Find where the given text appears and provide that cell's center as (x, y) coordinate. 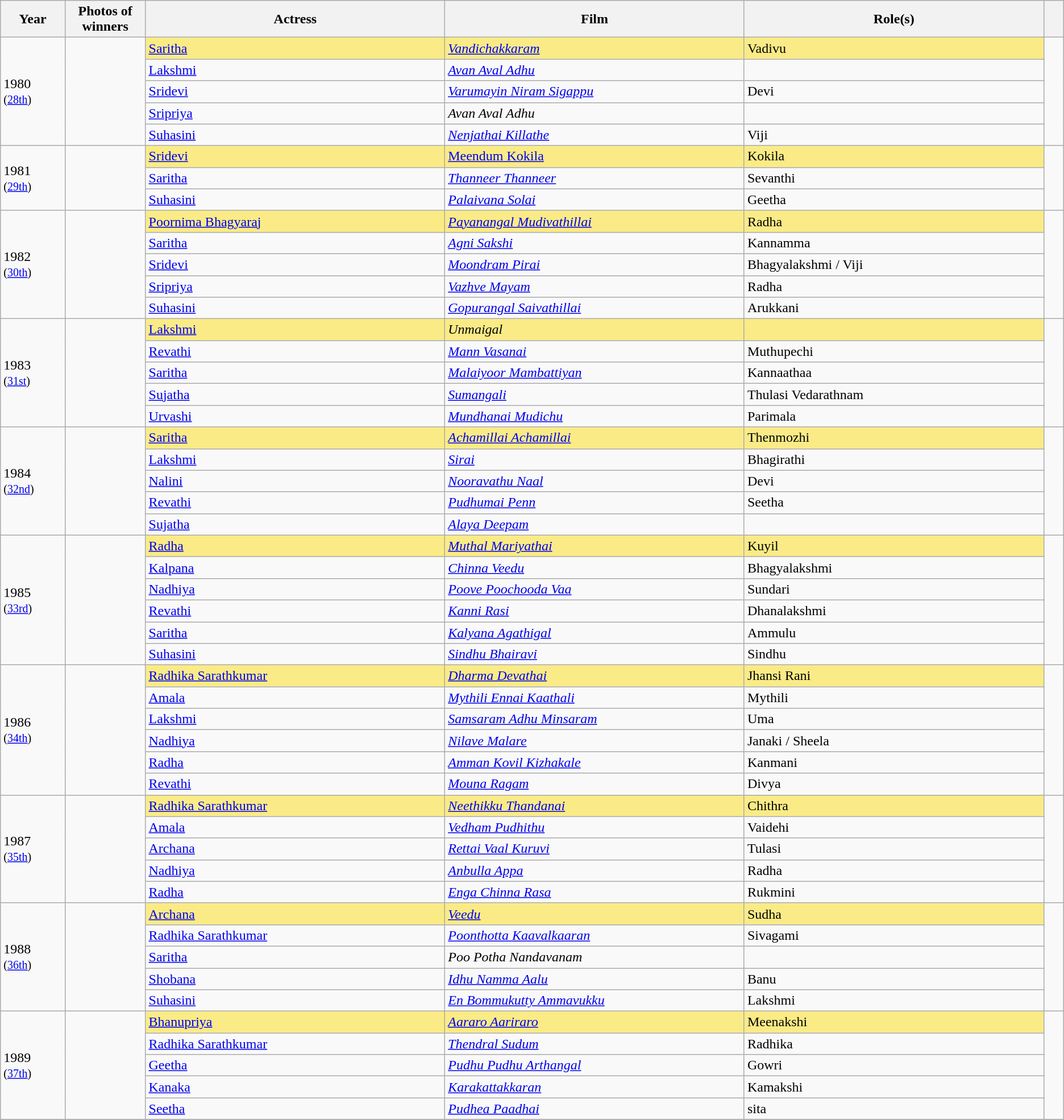
Film (595, 19)
Chinna Veedu (595, 567)
Bhagirathi (893, 459)
Mann Vasanai (595, 351)
Year (33, 19)
Vadivu (893, 48)
Dhanalakshmi (893, 611)
1987 (35th) (33, 849)
Viji (893, 135)
Thenmozhi (893, 438)
Sivagami (893, 935)
Palaivana Solai (595, 200)
Nenjathai Killathe (595, 135)
Shobana (296, 978)
Kokila (893, 156)
Muthupechi (893, 351)
Kuyil (893, 546)
Jhansi Rani (893, 676)
Sevanthi (893, 178)
Neethikku Thandanai (595, 806)
Kamakshi (893, 1087)
Janaki / Sheela (893, 741)
Bhanupriya (296, 1022)
1980 (28th) (33, 92)
Kanni Rasi (595, 611)
1985 (33rd) (33, 600)
Achamillai Achamillai (595, 438)
Meenakshi (893, 1022)
Gopurangal Saivathillai (595, 308)
Poo Potha Nandavanam (595, 957)
Agni Sakshi (595, 243)
Radhika (893, 1044)
Pudhea Paadhai (595, 1109)
Kanmani (893, 762)
Thulasi Vedarathnam (893, 395)
Pudhu Pudhu Arthangal (595, 1065)
Parimala (893, 416)
Poove Poochooda Vaa (595, 589)
Role(s) (893, 19)
Bhagyalakshmi (893, 567)
Ammulu (893, 633)
Varumayin Niram Sigappu (595, 92)
1986 (34th) (33, 730)
Alaya Deepam (595, 524)
Sumangali (595, 395)
1983 (31st) (33, 373)
Vedham Pudhithu (595, 827)
Photos of winners (105, 19)
Unmaigal (595, 330)
Muthal Mariyathai (595, 546)
Sudha (893, 914)
Thendral Sudum (595, 1044)
Vandichakkaram (595, 48)
Idhu Namma Aalu (595, 978)
Samsaram Adhu Minsaram (595, 719)
Moondram Pirai (595, 264)
Vaidehi (893, 827)
Actress (296, 19)
Kalyana Agathigal (595, 633)
1984 (32nd) (33, 481)
Vazhve Mayam (595, 286)
Bhagyalakshmi / Viji (893, 264)
Aararo Aariraro (595, 1022)
Enga Chinna Rasa (595, 892)
1989 (37th) (33, 1065)
Nilave Malare (595, 741)
1982 (30th) (33, 264)
Anbulla Appa (595, 870)
Sindhu Bhairavi (595, 654)
Mundhanai Mudichu (595, 416)
Kannaathaa (893, 373)
Poonthotta Kaavalkaaran (595, 935)
Mythili Ennai Kaathali (595, 698)
sita (893, 1109)
Sirai (595, 459)
Pudhumai Penn (595, 503)
Nooravathu Naal (595, 481)
Dharma Devathai (595, 676)
Amman Kovil Kizhakale (595, 762)
Karakattakkaran (595, 1087)
Kalpana (296, 567)
1981 (29th) (33, 178)
Banu (893, 978)
Mouna Ragam (595, 784)
Chithra (893, 806)
Arukkani (893, 308)
Poornima Bhagyaraj (296, 221)
Uma (893, 719)
Veedu (595, 914)
Sundari (893, 589)
Gowri (893, 1065)
Kannamma (893, 243)
1988 (36th) (33, 957)
Urvashi (296, 416)
Rukmini (893, 892)
Meendum Kokila (595, 156)
Tulasi (893, 849)
Payanangal Mudivathillai (595, 221)
Sindhu (893, 654)
Nalini (296, 481)
Kanaka (296, 1087)
Malaiyoor Mambattiyan (595, 373)
Rettai Vaal Kuruvi (595, 849)
Thanneer Thanneer (595, 178)
Mythili (893, 698)
En Bommukutty Ammavukku (595, 1001)
Divya (893, 784)
